Find where the given text appears and provide that cell's center as (X, Y) coordinate. 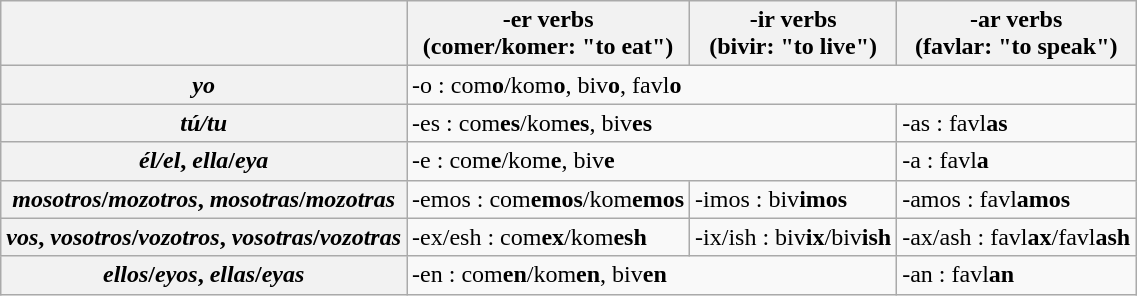
-ir verbs(bivir: "to live") (794, 34)
ellos/eyos, ellas/eyas (204, 275)
-a : favla (1016, 161)
-amos : favlamos (1016, 199)
-ex/esh : comex/komesh (548, 237)
vos, vosotros/vozotros, vosotras/vozotras (204, 237)
tú/tu (204, 123)
-ax/ash : favlax/favlash (1016, 237)
él/el, ella/eya (204, 161)
-en : comen/komen, biven (652, 275)
-ar verbs(favlar: "to speak") (1016, 34)
-es : comes/komes, bives (652, 123)
-ix/ish : bivix/bivish (794, 237)
-emos : comemos/komemos (548, 199)
-er verbs(comer/komer: "to eat") (548, 34)
-an : favlan (1016, 275)
mosotros/mozotros, mosotras/mozotras (204, 199)
-e : come/kome, bive (652, 161)
yo (204, 85)
-as : favlas (1016, 123)
-imos : bivimos (794, 199)
-o : como/komo, bivo, favlo (772, 85)
